Return the (X, Y) coordinate for the center point of the cell that contains the specified text.  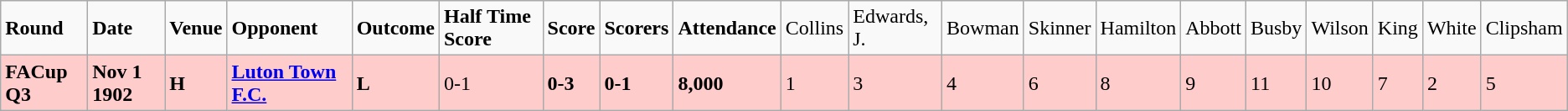
2 (1452, 82)
Edwards, J. (895, 29)
Abbott (1214, 29)
FACup Q3 (44, 82)
Skinner (1060, 29)
4 (983, 82)
Wilson (1340, 29)
Venue (196, 29)
Attendance (727, 29)
H (196, 82)
Luton Town F.C. (290, 82)
8 (1138, 82)
Collins (814, 29)
Nov 1 1902 (126, 82)
Hamilton (1138, 29)
King (1397, 29)
11 (1276, 82)
Outcome (395, 29)
9 (1214, 82)
5 (1524, 82)
Date (126, 29)
3 (895, 82)
White (1452, 29)
6 (1060, 82)
8,000 (727, 82)
Busby (1276, 29)
Score (571, 29)
1 (814, 82)
Half Time Score (491, 29)
Round (44, 29)
Scorers (637, 29)
10 (1340, 82)
L (395, 82)
Bowman (983, 29)
Clipsham (1524, 29)
0-3 (571, 82)
7 (1397, 82)
Opponent (290, 29)
